Scan for the cell matching the given text and deliver its [x, y] coordinate at center. 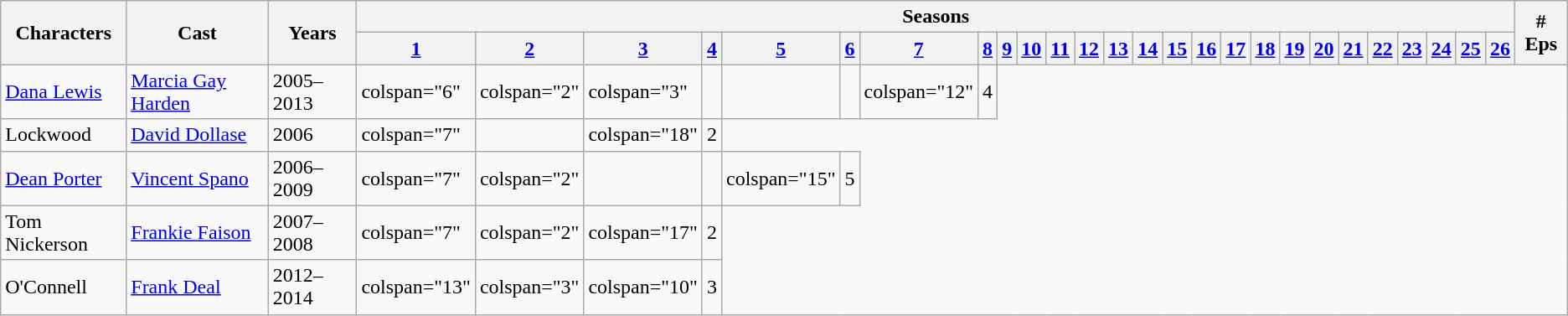
colspan="12" [919, 92]
Frank Deal [198, 287]
Dana Lewis [64, 92]
22 [1382, 49]
O'Connell [64, 287]
Lockwood [64, 135]
Dean Porter [64, 178]
14 [1148, 49]
colspan="13" [416, 287]
24 [1441, 49]
Frankie Faison [198, 233]
15 [1178, 49]
21 [1354, 49]
Characters [64, 33]
Years [312, 33]
Seasons [936, 17]
13 [1119, 49]
11 [1060, 49]
23 [1412, 49]
20 [1323, 49]
Cast [198, 33]
David Dollase [198, 135]
9 [1007, 49]
6 [849, 49]
colspan="17" [643, 233]
25 [1471, 49]
7 [919, 49]
# Eps [1541, 33]
colspan="18" [643, 135]
8 [988, 49]
18 [1265, 49]
10 [1032, 49]
1 [416, 49]
Tom Nickerson [64, 233]
12 [1089, 49]
Vincent Spano [198, 178]
17 [1236, 49]
2012–2014 [312, 287]
colspan="6" [416, 92]
colspan="10" [643, 287]
26 [1499, 49]
19 [1295, 49]
2005–2013 [312, 92]
colspan="15" [781, 178]
2007–2008 [312, 233]
Marcia Gay Harden [198, 92]
2006 [312, 135]
16 [1206, 49]
2006–2009 [312, 178]
